Determine the [X, Y] coordinate at the center of the cell enclosing the given text.  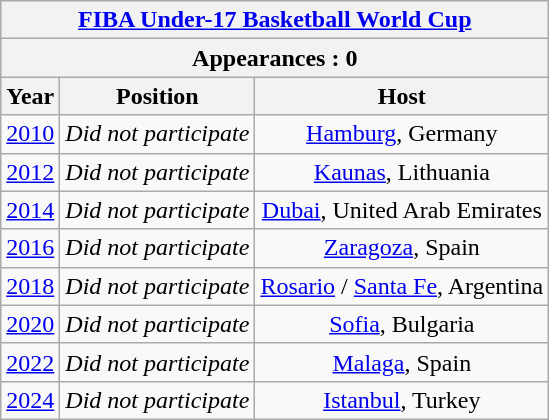
Rosario / Santa Fe, Argentina [402, 286]
2010 [30, 134]
Dubai, United Arab Emirates [402, 210]
FIBA Under-17 Basketball World Cup [275, 20]
2020 [30, 324]
Zaragoza, Spain [402, 248]
Hamburg, Germany [402, 134]
2018 [30, 286]
Malaga, Spain [402, 362]
2014 [30, 210]
2012 [30, 172]
Appearances : 0 [275, 58]
Year [30, 96]
Sofia, Bulgaria [402, 324]
2022 [30, 362]
2024 [30, 400]
Host [402, 96]
Istanbul, Turkey [402, 400]
Kaunas, Lithuania [402, 172]
2016 [30, 248]
Position [158, 96]
